Output the [x, y] coordinate of the center of the cell containing the given text.  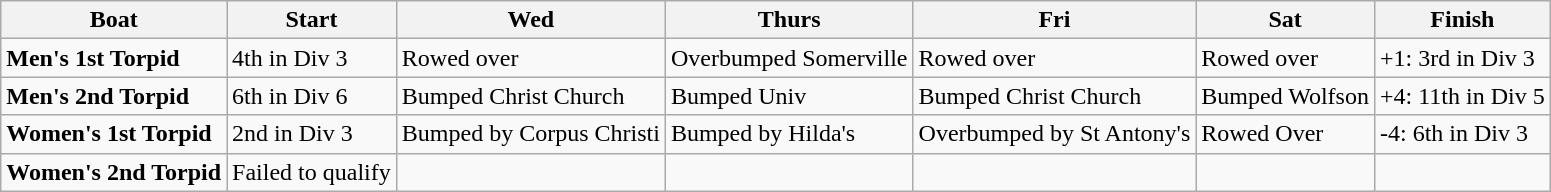
Bumped by Corpus Christi [530, 134]
Overbumped Somerville [789, 58]
4th in Div 3 [312, 58]
Boat [114, 20]
2nd in Div 3 [312, 134]
Start [312, 20]
+1: 3rd in Div 3 [1462, 58]
Women's 2nd Torpid [114, 172]
Wed [530, 20]
Bumped by Hilda's [789, 134]
-4: 6th in Div 3 [1462, 134]
Fri [1054, 20]
6th in Div 6 [312, 96]
Finish [1462, 20]
+4: 11th in Div 5 [1462, 96]
Women's 1st Torpid [114, 134]
Rowed Over [1286, 134]
Failed to qualify [312, 172]
Overbumped by St Antony's [1054, 134]
Sat [1286, 20]
Thurs [789, 20]
Bumped Univ [789, 96]
Bumped Wolfson [1286, 96]
Men's 2nd Torpid [114, 96]
Men's 1st Torpid [114, 58]
